Pinpoint the cell where the given text exists, returning its (X, Y) midpoint coordinate. 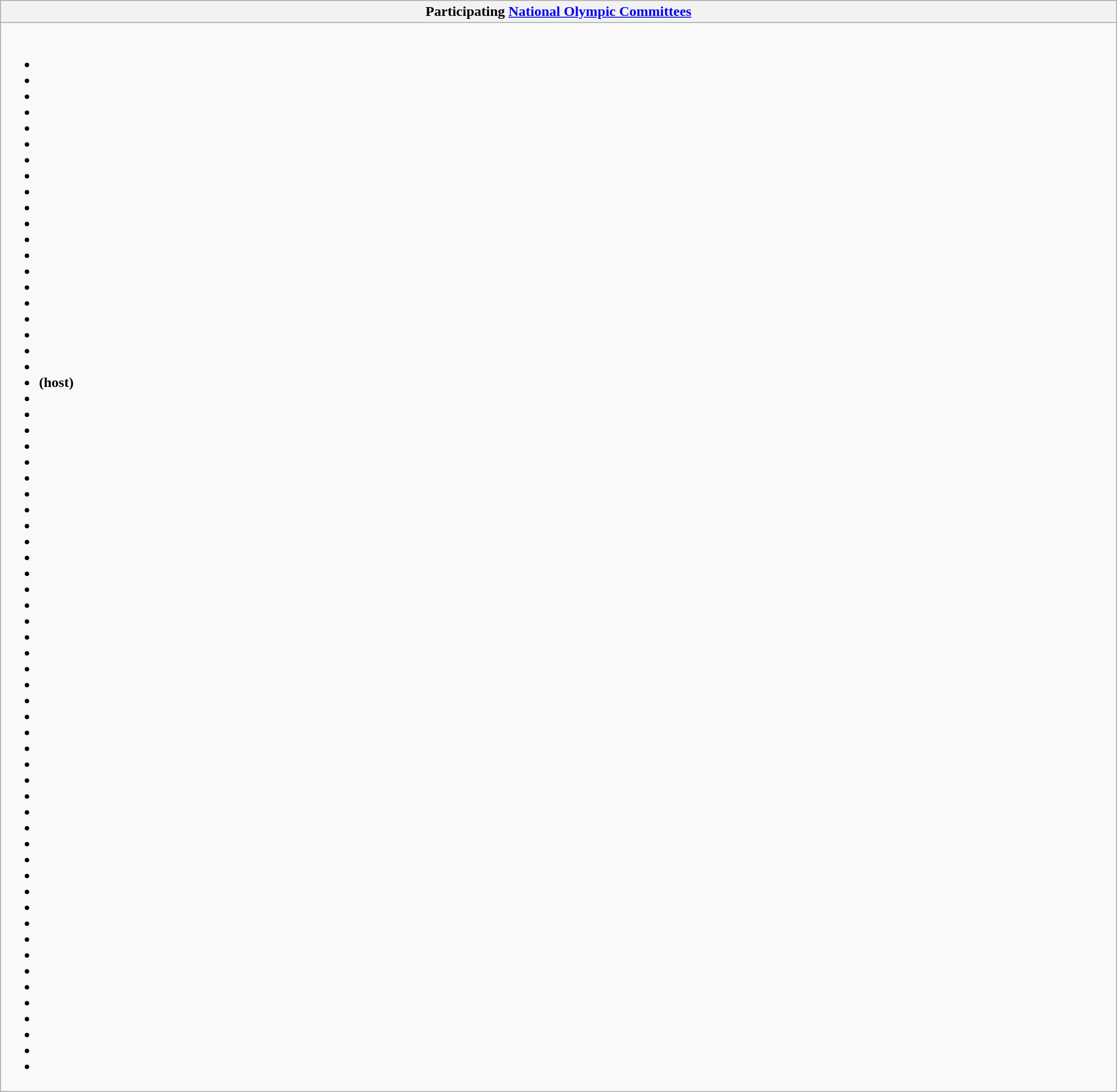
(host) (558, 557)
Participating National Olympic Committees (558, 12)
